Extract the (x, y) coordinate from the center of the cell holding the provided text.  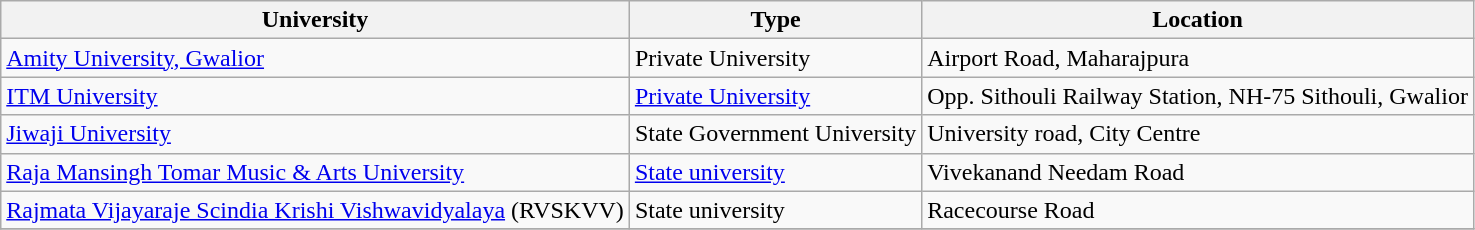
Vivekanand Needam Road (1198, 172)
Amity University, Gwalior (316, 58)
Type (775, 20)
ITM University (316, 96)
Opp. Sithouli Railway Station, NH-75 Sithouli, Gwalior (1198, 96)
State Government University (775, 134)
Location (1198, 20)
University (316, 20)
University road, City Centre (1198, 134)
Airport Road, Maharajpura (1198, 58)
Racecourse Road (1198, 210)
Jiwaji University (316, 134)
Rajmata Vijayaraje Scindia Krishi Vishwavidyalaya (RVSKVV) (316, 210)
Raja Mansingh Tomar Music & Arts University (316, 172)
